For the text-containing cell, return its midpoint in (X, Y) coordinate format. 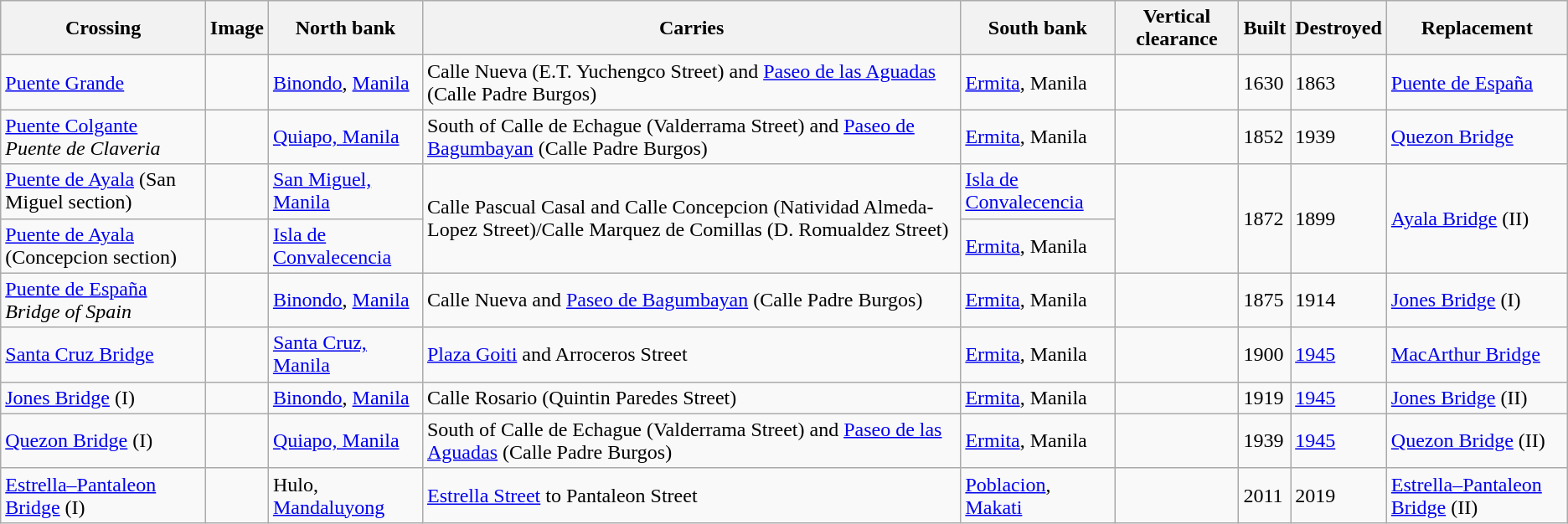
1852 (1265, 137)
Calle Rosario (Quintin Paredes Street) (691, 398)
Calle Pascual Casal and Calle Concepcion (Natividad Almeda-Lopez Street)/Calle Marquez de Comillas (D. Romualdez Street) (691, 218)
Built (1265, 28)
Puente de EspañaBridge of Spain (104, 300)
Puente de Ayala (Concepcion section) (104, 246)
1875 (1265, 300)
South bank (1038, 28)
Santa Cruz Bridge (104, 355)
1899 (1338, 218)
Puente de Ayala (San Miguel section) (104, 191)
1630 (1265, 82)
1863 (1338, 82)
1900 (1265, 355)
Ayala Bridge (II) (1477, 218)
Puente Grande (104, 82)
MacArthur Bridge (1477, 355)
San Miguel, Manila (345, 191)
South of Calle de Echague (Valderrama Street) and Paseo de Bagumbayan (Calle Padre Burgos) (691, 137)
1872 (1265, 218)
Plaza Goiti and Arroceros Street (691, 355)
Quezon Bridge (II) (1477, 440)
Carries (691, 28)
North bank (345, 28)
Calle Nueva (E.T. Yuchengco Street) and Paseo de las Aguadas (Calle Padre Burgos) (691, 82)
2011 (1265, 496)
Estrella–Pantaleon Bridge (II) (1477, 496)
Jones Bridge (II) (1477, 398)
1914 (1338, 300)
Destroyed (1338, 28)
Crossing (104, 28)
Poblacion, Makati (1038, 496)
Replacement (1477, 28)
Quezon Bridge (I) (104, 440)
Estrella Street to Pantaleon Street (691, 496)
Santa Cruz, Manila (345, 355)
Puente ColgantePuente de Claveria (104, 137)
Image (236, 28)
Vertical clearance (1177, 28)
Puente de España (1477, 82)
Calle Nueva and Paseo de Bagumbayan (Calle Padre Burgos) (691, 300)
1919 (1265, 398)
Estrella–Pantaleon Bridge (I) (104, 496)
South of Calle de Echague (Valderrama Street) and Paseo de las Aguadas (Calle Padre Burgos) (691, 440)
Hulo, Mandaluyong (345, 496)
2019 (1338, 496)
Quezon Bridge (1477, 137)
